Detect which cell encompasses the target text, then output its (X, Y) center coordinate. 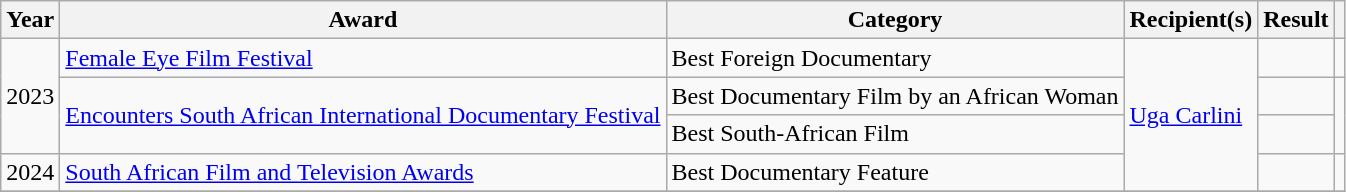
Best South-African Film (895, 134)
Result (1296, 20)
Best Foreign Documentary (895, 58)
Best Documentary Film by an African Woman (895, 96)
Recipient(s) (1191, 20)
Year (30, 20)
South African Film and Television Awards (363, 172)
2023 (30, 96)
Award (363, 20)
Category (895, 20)
2024 (30, 172)
Encounters South African International Documentary Festival (363, 115)
Female Eye Film Festival (363, 58)
Uga Carlini (1191, 115)
Best Documentary Feature (895, 172)
